Pinpoint the cell where the given text exists, returning its (X, Y) midpoint coordinate. 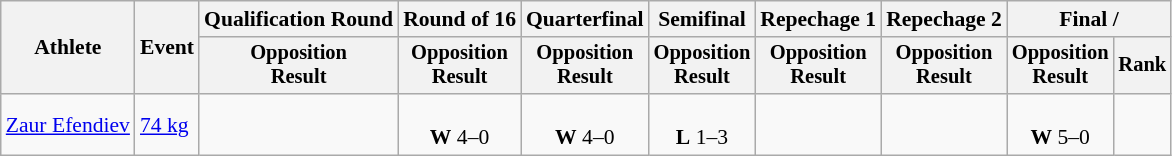
Rank (1142, 66)
Repechage 1 (818, 19)
Round of 16 (460, 19)
Event (167, 48)
Repechage 2 (944, 19)
Zaur Efendiev (68, 124)
L 1–3 (702, 124)
Quarterfinal (585, 19)
Athlete (68, 48)
Final / (1089, 19)
W 5–0 (1060, 124)
74 kg (167, 124)
Qualification Round (298, 19)
Semifinal (702, 19)
